Search for the cell housing the specified text and yield its (X, Y) center coordinate. 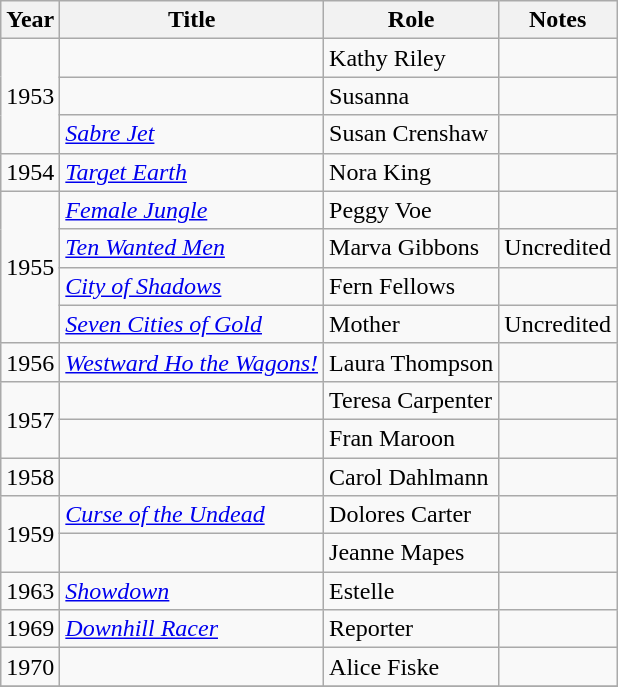
City of Shadows (192, 286)
1970 (30, 667)
Role (412, 20)
Kathy Riley (412, 58)
Carol Dahlmann (412, 477)
1956 (30, 362)
Susanna (412, 96)
Marva Gibbons (412, 248)
1958 (30, 477)
Reporter (412, 629)
Curse of the Undead (192, 515)
Sabre Jet (192, 134)
Teresa Carpenter (412, 400)
1969 (30, 629)
Year (30, 20)
Fran Maroon (412, 438)
Alice Fiske (412, 667)
Estelle (412, 591)
1954 (30, 172)
Target Earth (192, 172)
1957 (30, 419)
Westward Ho the Wagons! (192, 362)
Fern Fellows (412, 286)
1959 (30, 534)
Seven Cities of Gold (192, 324)
Title (192, 20)
1955 (30, 267)
Nora King (412, 172)
1963 (30, 591)
Mother (412, 324)
Female Jungle (192, 210)
Notes (558, 20)
Dolores Carter (412, 515)
Jeanne Mapes (412, 553)
Ten Wanted Men (192, 248)
Peggy Voe (412, 210)
1953 (30, 96)
Downhill Racer (192, 629)
Susan Crenshaw (412, 134)
Laura Thompson (412, 362)
Showdown (192, 591)
